Detect which cell encompasses the target text, then output its [X, Y] center coordinate. 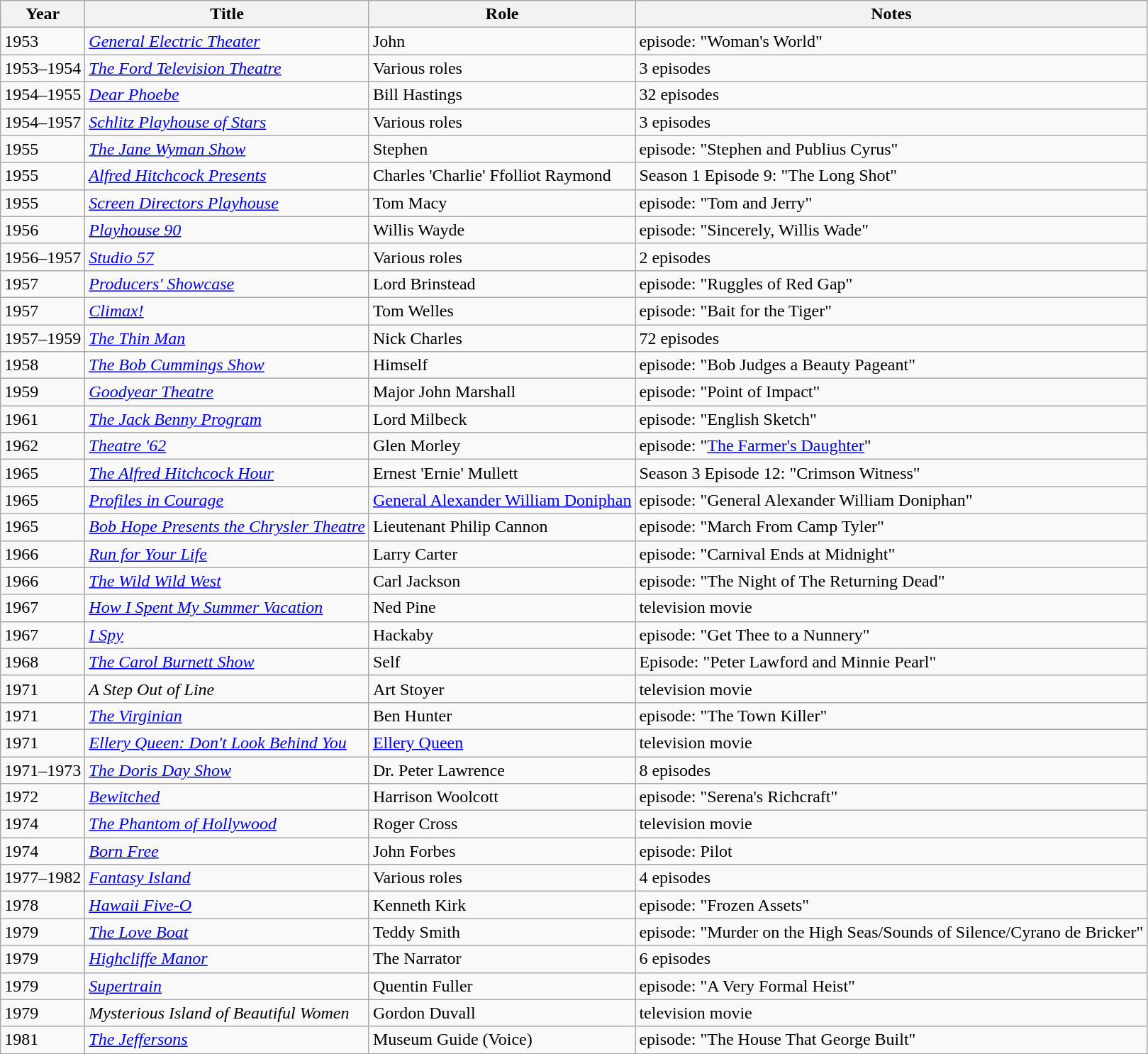
Himself [502, 365]
Mysterious Island of Beautiful Women [227, 1013]
episode: "English Sketch" [891, 419]
1978 [43, 905]
The Jeffersons [227, 1040]
Profiles in Courage [227, 500]
episode: Pilot [891, 851]
The Love Boat [227, 932]
General Electric Theater [227, 41]
Tom Macy [502, 203]
32 episodes [891, 95]
1971–1973 [43, 770]
episode: "Serena's Richcraft" [891, 797]
Quentin Fuller [502, 986]
episode: "General Alexander William Doniphan" [891, 500]
Title [227, 14]
1953 [43, 41]
1968 [43, 662]
Run for Your Life [227, 554]
John Forbes [502, 851]
The Carol Burnett Show [227, 662]
The Doris Day Show [227, 770]
Teddy Smith [502, 932]
I Spy [227, 635]
1956–1957 [43, 257]
4 episodes [891, 878]
Year [43, 14]
1958 [43, 365]
Ellery Queen: Don't Look Behind You [227, 743]
Tom Welles [502, 311]
episode: "The Town Killer" [891, 716]
Dr. Peter Lawrence [502, 770]
1957–1959 [43, 338]
Born Free [227, 851]
Ellery Queen [502, 743]
episode: "Tom and Jerry" [891, 203]
Bob Hope Presents the Chrysler Theatre [227, 527]
Theatre '62 [227, 446]
1953–1954 [43, 68]
John [502, 41]
The Alfred Hitchcock Hour [227, 473]
Episode: "Peter Lawford and Minnie Pearl" [891, 662]
Lieutenant Philip Cannon [502, 527]
Bewitched [227, 797]
Producers' Showcase [227, 284]
Gordon Duvall [502, 1013]
The Wild Wild West [227, 581]
Schlitz Playhouse of Stars [227, 122]
episode: "The Night of The Returning Dead" [891, 581]
1954–1955 [43, 95]
Goodyear Theatre [227, 392]
Screen Directors Playhouse [227, 203]
Art Stoyer [502, 689]
Alfred Hitchcock Presents [227, 176]
72 episodes [891, 338]
episode: "The Farmer's Daughter" [891, 446]
Charles 'Charlie' Ffolliot Raymond [502, 176]
The Jack Benny Program [227, 419]
Museum Guide (Voice) [502, 1040]
episode: "Point of Impact" [891, 392]
The Narrator [502, 959]
The Thin Man [227, 338]
episode: "Stephen and Publius Cyrus" [891, 149]
A Step Out of Line [227, 689]
Hackaby [502, 635]
The Virginian [227, 716]
1977–1982 [43, 878]
1972 [43, 797]
Larry Carter [502, 554]
episode: "Carnival Ends at Midnight" [891, 554]
The Phantom of Hollywood [227, 824]
episode: "Sincerely, Willis Wade" [891, 230]
Harrison Woolcott [502, 797]
episode: "Woman's World" [891, 41]
Carl Jackson [502, 581]
Hawaii Five-O [227, 905]
Stephen [502, 149]
Major John Marshall [502, 392]
Willis Wayde [502, 230]
Ernest 'Ernie' Mullett [502, 473]
Roger Cross [502, 824]
1961 [43, 419]
Lord Brinstead [502, 284]
1962 [43, 446]
episode: "March From Camp Tyler" [891, 527]
1959 [43, 392]
Notes [891, 14]
Lord Milbeck [502, 419]
episode: "Frozen Assets" [891, 905]
How I Spent My Summer Vacation [227, 608]
Supertrain [227, 986]
Season 3 Episode 12: "Crimson Witness" [891, 473]
6 episodes [891, 959]
episode: "Ruggles of Red Gap" [891, 284]
1954–1957 [43, 122]
episode: "Get Thee to a Nunnery" [891, 635]
Ben Hunter [502, 716]
episode: "The House That George Built" [891, 1040]
1956 [43, 230]
episode: "Bob Judges a Beauty Pageant" [891, 365]
2 episodes [891, 257]
Self [502, 662]
The Bob Cummings Show [227, 365]
1981 [43, 1040]
The Ford Television Theatre [227, 68]
episode: "Bait for the Tiger" [891, 311]
Studio 57 [227, 257]
Ned Pine [502, 608]
Glen Morley [502, 446]
Playhouse 90 [227, 230]
Highcliffe Manor [227, 959]
Bill Hastings [502, 95]
Climax! [227, 311]
episode: "Murder on the High Seas/Sounds of Silence/Cyrano de Bricker" [891, 932]
Nick Charles [502, 338]
8 episodes [891, 770]
episode: "A Very Formal Heist" [891, 986]
Fantasy Island [227, 878]
Dear Phoebe [227, 95]
Role [502, 14]
Season 1 Episode 9: "The Long Shot" [891, 176]
General Alexander William Doniphan [502, 500]
Kenneth Kirk [502, 905]
The Jane Wyman Show [227, 149]
